Pinpoint the cell where the given text exists, returning its (X, Y) midpoint coordinate. 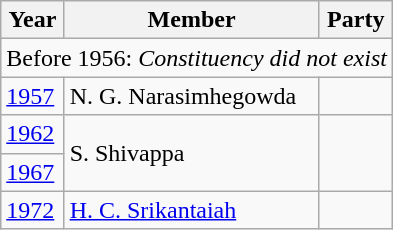
1957 (32, 96)
1967 (32, 172)
Before 1956: Constituency did not exist (197, 58)
Year (32, 20)
S. Shivappa (192, 153)
1962 (32, 134)
Member (192, 20)
N. G. Narasimhegowda (192, 96)
1972 (32, 210)
H. C. Srikantaiah (192, 210)
Party (356, 20)
